Determine the (X, Y) coordinate at the center of the cell enclosing the given text.  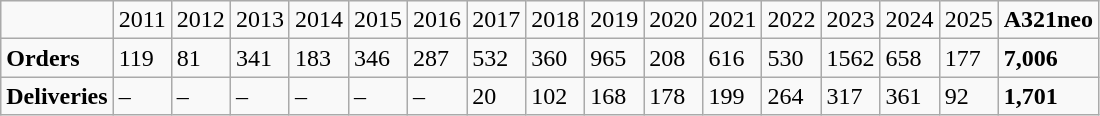
102 (556, 96)
2012 (200, 20)
178 (674, 96)
532 (496, 58)
287 (438, 58)
20 (496, 96)
530 (792, 58)
360 (556, 58)
317 (850, 96)
177 (968, 58)
199 (732, 96)
A321neo (1048, 20)
2014 (318, 20)
168 (614, 96)
2021 (732, 20)
2019 (614, 20)
119 (142, 58)
965 (614, 58)
2015 (378, 20)
341 (260, 58)
92 (968, 96)
2016 (438, 20)
658 (910, 58)
2023 (850, 20)
2018 (556, 20)
81 (200, 58)
616 (732, 58)
1562 (850, 58)
2022 (792, 20)
183 (318, 58)
346 (378, 58)
361 (910, 96)
Deliveries (57, 96)
2024 (910, 20)
2020 (674, 20)
1,701 (1048, 96)
2013 (260, 20)
7,006 (1048, 58)
Orders (57, 58)
2011 (142, 20)
264 (792, 96)
2017 (496, 20)
2025 (968, 20)
208 (674, 58)
